Provide the [X, Y] coordinate of the cell's center where the given text is located.  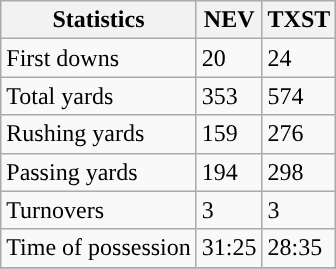
First downs [99, 58]
353 [229, 96]
298 [299, 172]
28:35 [299, 248]
TXST [299, 20]
276 [299, 134]
159 [229, 134]
Statistics [99, 20]
24 [299, 58]
Total yards [99, 96]
194 [229, 172]
NEV [229, 20]
20 [229, 58]
31:25 [229, 248]
Passing yards [99, 172]
Rushing yards [99, 134]
574 [299, 96]
Turnovers [99, 210]
Time of possession [99, 248]
